Return (x, y) of the center of cell containing provided text 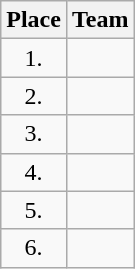
Team (100, 20)
5. (34, 210)
2. (34, 96)
Place (34, 20)
4. (34, 172)
6. (34, 248)
3. (34, 134)
1. (34, 58)
